Search for the cell housing the specified text and yield its (x, y) center coordinate. 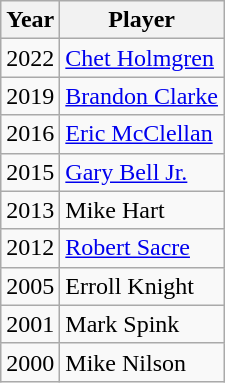
Mike Nilson (142, 362)
2001 (30, 324)
Gary Bell Jr. (142, 172)
2016 (30, 134)
2000 (30, 362)
Chet Holmgren (142, 58)
Player (142, 20)
2015 (30, 172)
Brandon Clarke (142, 96)
Eric McClellan (142, 134)
Mike Hart (142, 210)
Mark Spink (142, 324)
2013 (30, 210)
Year (30, 20)
Robert Sacre (142, 248)
2019 (30, 96)
2005 (30, 286)
2022 (30, 58)
2012 (30, 248)
Erroll Knight (142, 286)
